Find where the given text appears and provide that cell's center as [X, Y] coordinate. 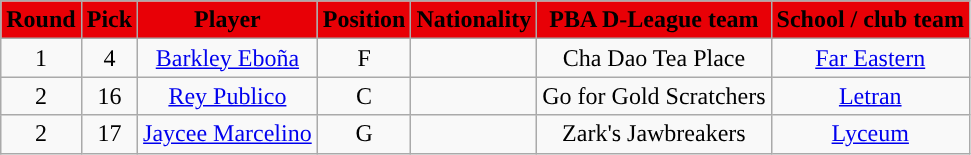
Rey Publico [228, 96]
4 [109, 58]
F [364, 58]
Letran [870, 96]
17 [109, 134]
School / club team [870, 20]
C [364, 96]
Round [41, 20]
Zark's Jawbreakers [654, 134]
Lyceum [870, 134]
Cha Dao Tea Place [654, 58]
Pick [109, 20]
PBA D-League team [654, 20]
Position [364, 20]
Player [228, 20]
1 [41, 58]
Nationality [474, 20]
G [364, 134]
Barkley Eboña [228, 58]
16 [109, 96]
Far Eastern [870, 58]
Go for Gold Scratchers [654, 96]
Jaycee Marcelino [228, 134]
